Output the (X, Y) coordinate of the center of the cell containing the given text.  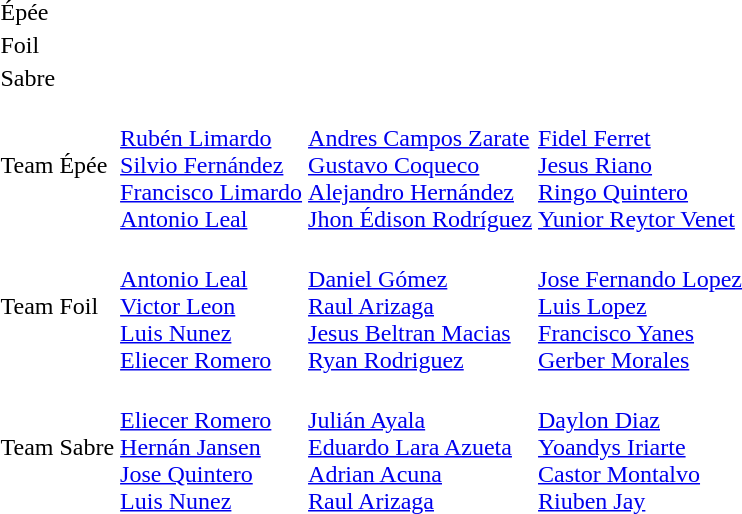
Rubén LimardoSilvio FernándezFrancisco LimardoAntonio Leal (212, 165)
Antonio LealVictor LeonLuis NunezEliecer Romero (212, 306)
Daniel GómezRaul ArizagaJesus Beltran MaciasRyan Rodriguez (420, 306)
Andres Campos ZarateGustavo CoquecoAlejandro HernándezJhon Édison Rodríguez (420, 165)
